Pinpoint the cell where the given text exists, returning its (X, Y) midpoint coordinate. 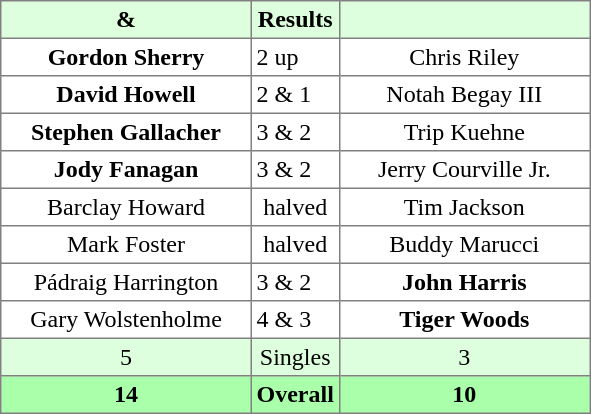
Overall (295, 395)
Jody Fanagan (126, 170)
John Harris (464, 282)
14 (126, 395)
Tiger Woods (464, 320)
Pádraig Harrington (126, 282)
& (126, 20)
Stephen Gallacher (126, 132)
4 & 3 (295, 320)
Barclay Howard (126, 207)
Gordon Sherry (126, 57)
Notah Begay III (464, 95)
Chris Riley (464, 57)
3 (464, 357)
Gary Wolstenholme (126, 320)
2 & 1 (295, 95)
Tim Jackson (464, 207)
Jerry Courville Jr. (464, 170)
2 up (295, 57)
5 (126, 357)
Singles (295, 357)
David Howell (126, 95)
Trip Kuehne (464, 132)
10 (464, 395)
Mark Foster (126, 245)
Results (295, 20)
Buddy Marucci (464, 245)
